Capture the cell that displays the provided text and extract its (x, y) central coordinate. 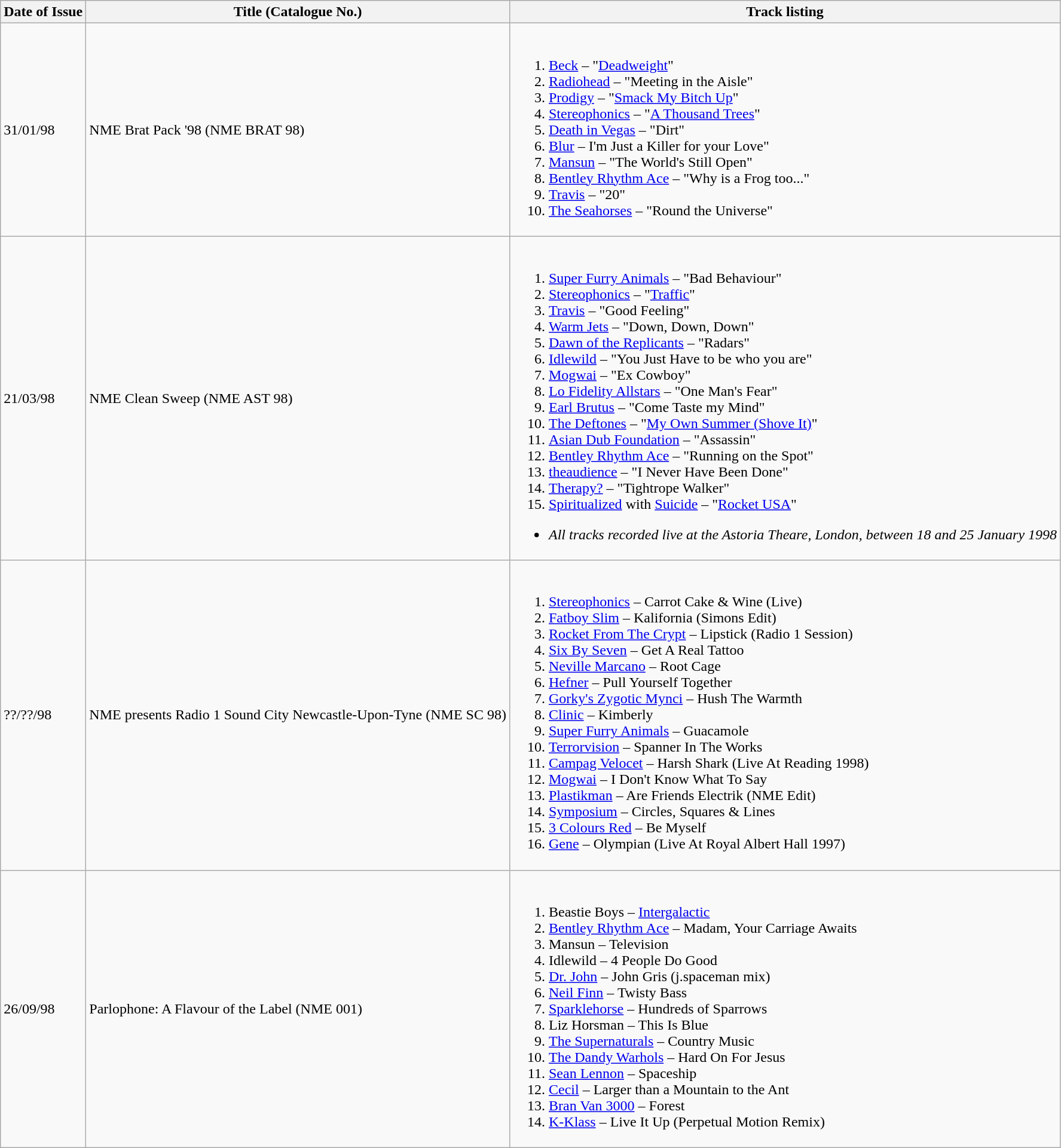
??/??/98 (43, 715)
Track listing (784, 12)
Title (Catalogue No.) (298, 12)
Parlophone: A Flavour of the Label (NME 001) (298, 1009)
26/09/98 (43, 1009)
NME Brat Pack '98 (NME BRAT 98) (298, 130)
NME Clean Sweep (NME AST 98) (298, 398)
NME presents Radio 1 Sound City Newcastle-Upon-Tyne (NME SC 98) (298, 715)
21/03/98 (43, 398)
31/01/98 (43, 130)
Date of Issue (43, 12)
